Locate the cell with the specified text and output its [X, Y] center coordinate. 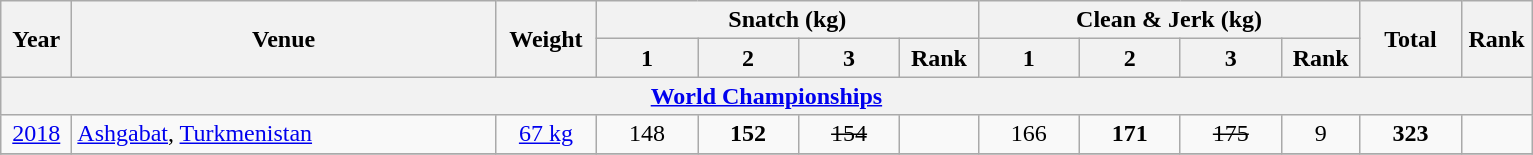
Snatch (kg) [787, 20]
323 [1410, 134]
Venue [284, 39]
67 kg [546, 134]
152 [748, 134]
Clean & Jerk (kg) [1169, 20]
Ashgabat, Turkmenistan [284, 134]
2018 [36, 134]
World Championships [766, 96]
166 [1028, 134]
154 [850, 134]
Total [1410, 39]
171 [1130, 134]
148 [646, 134]
9 [1320, 134]
Weight [546, 39]
Year [36, 39]
175 [1230, 134]
